Return the [X, Y] coordinate for the center point of the cell that contains the specified text.  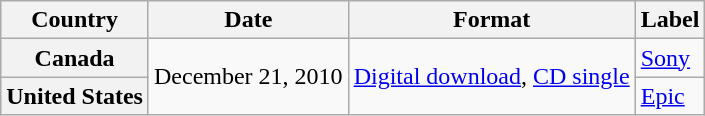
Epic [670, 96]
Digital download, CD single [492, 77]
Date [248, 20]
Country [75, 20]
Format [492, 20]
Canada [75, 58]
December 21, 2010 [248, 77]
United States [75, 96]
Sony [670, 58]
Label [670, 20]
